Detect which cell encompasses the target text, then output its [x, y] center coordinate. 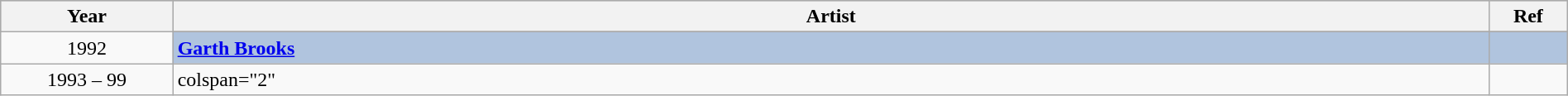
Artist [830, 17]
1993 – 99 [87, 79]
colspan="2" [830, 79]
Ref [1528, 17]
1992 [87, 48]
Garth Brooks [830, 48]
Year [87, 17]
